Identify which cell holds the provided text, then report its [x, y] central coordinate. 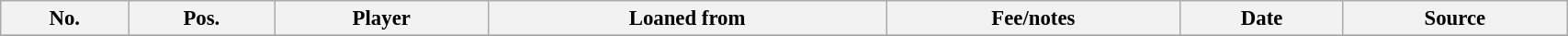
Fee/notes [1034, 18]
Source [1455, 18]
No. [64, 18]
Pos. [202, 18]
Player [382, 18]
Loaned from [687, 18]
Date [1262, 18]
